For the text-containing cell, return its midpoint in [x, y] coordinate format. 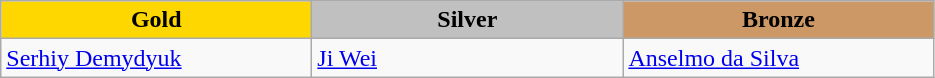
Anselmo da Silva [778, 58]
Gold [156, 20]
Ji Wei [468, 58]
Silver [468, 20]
Bronze [778, 20]
Serhiy Demydyuk [156, 58]
